Return [X, Y] of the center of cell containing provided text 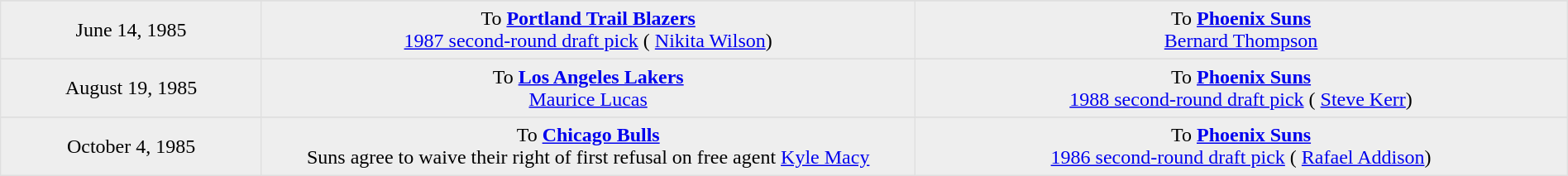
June 14, 1985 [131, 30]
To Phoenix Suns1988 second-round draft pick ( Steve Kerr) [1241, 88]
To Portland Trail Blazers1987 second-round draft pick ( Nikita Wilson) [587, 30]
August 19, 1985 [131, 88]
To Phoenix Suns1986 second-round draft pick ( Rafael Addison) [1241, 146]
To Chicago BullsSuns agree to waive their right of first refusal on free agent Kyle Macy [587, 146]
To Phoenix Suns Bernard Thompson [1241, 30]
To Los Angeles Lakers Maurice Lucas [587, 88]
October 4, 1985 [131, 146]
